From the cell containing the given text, extract its center point as (x, y) coordinate. 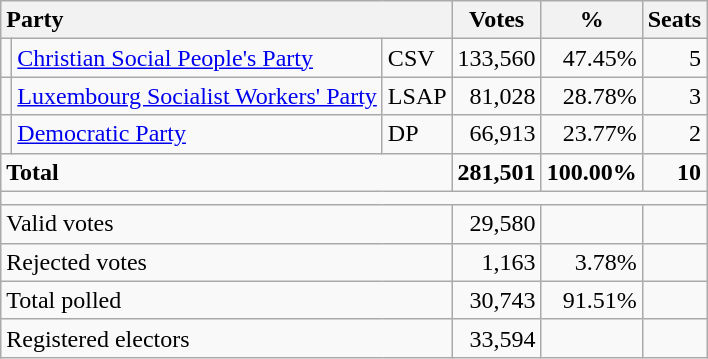
LSAP (417, 96)
5 (674, 58)
Democratic Party (198, 134)
81,028 (496, 96)
3.78% (592, 262)
Rejected votes (226, 262)
47.45% (592, 58)
Luxembourg Socialist Workers' Party (198, 96)
% (592, 20)
23.77% (592, 134)
3 (674, 96)
Christian Social People's Party (198, 58)
33,594 (496, 338)
28.78% (592, 96)
Registered electors (226, 338)
Valid votes (226, 224)
133,560 (496, 58)
Votes (496, 20)
2 (674, 134)
281,501 (496, 172)
66,913 (496, 134)
100.00% (592, 172)
10 (674, 172)
1,163 (496, 262)
91.51% (592, 300)
29,580 (496, 224)
DP (417, 134)
Seats (674, 20)
Total (226, 172)
30,743 (496, 300)
Total polled (226, 300)
CSV (417, 58)
Party (226, 20)
